Return (X, Y) of the center of cell containing provided text 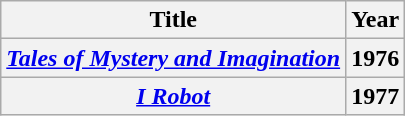
Year (376, 20)
1976 (376, 58)
I Robot (174, 96)
Tales of Mystery and Imagination (174, 58)
Title (174, 20)
1977 (376, 96)
